Return [x, y] of the center of cell containing provided text 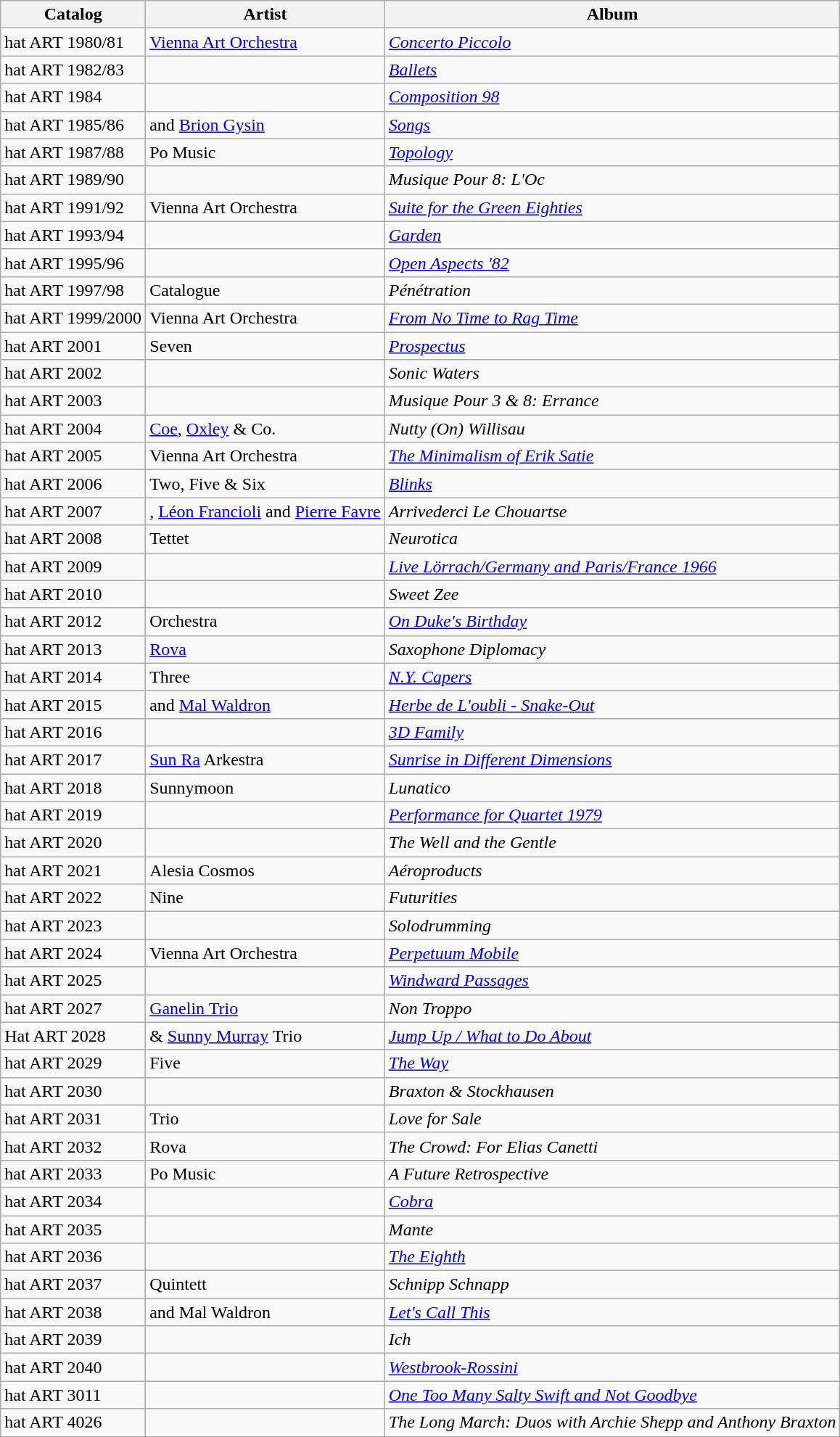
hat ART 2022 [73, 898]
Blinks [612, 484]
hat ART 2021 [73, 870]
Futurities [612, 898]
hat ART 2009 [73, 567]
Ballets [612, 70]
Herbe de L'oubli - Snake-Out [612, 704]
hat ART 4026 [73, 1422]
Ganelin Trio [265, 1008]
hat ART 2030 [73, 1091]
On Duke's Birthday [612, 622]
Three [265, 677]
Catalog [73, 15]
Concerto Piccolo [612, 42]
Sweet Zee [612, 594]
hat ART 1995/96 [73, 263]
The Minimalism of Erik Satie [612, 456]
Live Lörrach/Germany and Paris/France 1966 [612, 567]
Garden [612, 235]
& Sunny Murray Trio [265, 1036]
Orchestra [265, 622]
Solodrumming [612, 926]
hat ART 2036 [73, 1257]
The Long March: Duos with Archie Shepp and Anthony Braxton [612, 1422]
Aéroproducts [612, 870]
hat ART 1999/2000 [73, 318]
The Eighth [612, 1257]
hat ART 2034 [73, 1201]
hat ART 2013 [73, 649]
Seven [265, 346]
Perpetuum Mobile [612, 953]
hat ART 2007 [73, 511]
Pénétration [612, 290]
hat ART 2023 [73, 926]
Tettet [265, 539]
The Way [612, 1063]
hat ART 2032 [73, 1146]
Sonic Waters [612, 374]
Trio [265, 1119]
hat ART 2002 [73, 374]
hat ART 2038 [73, 1312]
hat ART 2031 [73, 1119]
Album [612, 15]
hat ART 2006 [73, 484]
hat ART 2003 [73, 401]
hat ART 2039 [73, 1340]
Non Troppo [612, 1008]
hat ART 2014 [73, 677]
Five [265, 1063]
hat ART 1991/92 [73, 207]
Suite for the Green Eighties [612, 207]
Schnipp Schnapp [612, 1285]
A Future Retrospective [612, 1174]
Composition 98 [612, 97]
hat ART 2017 [73, 759]
Arrivederci Le Chouartse [612, 511]
hat ART 2033 [73, 1174]
hat ART 1980/81 [73, 42]
The Well and the Gentle [612, 843]
Nine [265, 898]
Coe, Oxley & Co. [265, 429]
Love for Sale [612, 1119]
hat ART 2024 [73, 953]
Braxton & Stockhausen [612, 1091]
Cobra [612, 1201]
hat ART 2027 [73, 1008]
hat ART 2005 [73, 456]
hat ART 2016 [73, 732]
Alesia Cosmos [265, 870]
hat ART 2015 [73, 704]
hat ART 2037 [73, 1285]
Musique Pour 8: L'Oc [612, 180]
hat ART 2019 [73, 815]
Lunatico [612, 787]
hat ART 2020 [73, 843]
hat ART 2001 [73, 346]
Topology [612, 152]
and Brion Gysin [265, 125]
hat ART 1982/83 [73, 70]
Sunrise in Different Dimensions [612, 759]
hat ART 3011 [73, 1395]
The Crowd: For Elias Canetti [612, 1146]
Westbrook-Rossini [612, 1367]
Nutty (On) Willisau [612, 429]
From No Time to Rag Time [612, 318]
Let's Call This [612, 1312]
3D Family [612, 732]
, Léon Francioli and Pierre Favre [265, 511]
hat ART 1997/98 [73, 290]
Saxophone Diplomacy [612, 649]
Artist [265, 15]
hat ART 2040 [73, 1367]
hat ART 2018 [73, 787]
Performance for Quartet 1979 [612, 815]
Sunnymoon [265, 787]
hat ART 2029 [73, 1063]
Neurotica [612, 539]
Two, Five & Six [265, 484]
Windward Passages [612, 981]
hat ART 2012 [73, 622]
Ich [612, 1340]
N.Y. Capers [612, 677]
hat ART 1993/94 [73, 235]
hat ART 1987/88 [73, 152]
hat ART 2025 [73, 981]
One Too Many Salty Swift and Not Goodbye [612, 1395]
hat ART 1984 [73, 97]
Songs [612, 125]
Musique Pour 3 & 8: Errance [612, 401]
hat ART 1989/90 [73, 180]
Open Aspects '82 [612, 263]
Catalogue [265, 290]
hat ART 2008 [73, 539]
hat ART 2010 [73, 594]
hat ART 2035 [73, 1230]
Sun Ra Arkestra [265, 759]
Hat ART 2028 [73, 1036]
Prospectus [612, 346]
hat ART 2004 [73, 429]
hat ART 1985/86 [73, 125]
Quintett [265, 1285]
Mante [612, 1230]
Jump Up / What to Do About [612, 1036]
